Pinpoint the cell where the given text exists, returning its (X, Y) midpoint coordinate. 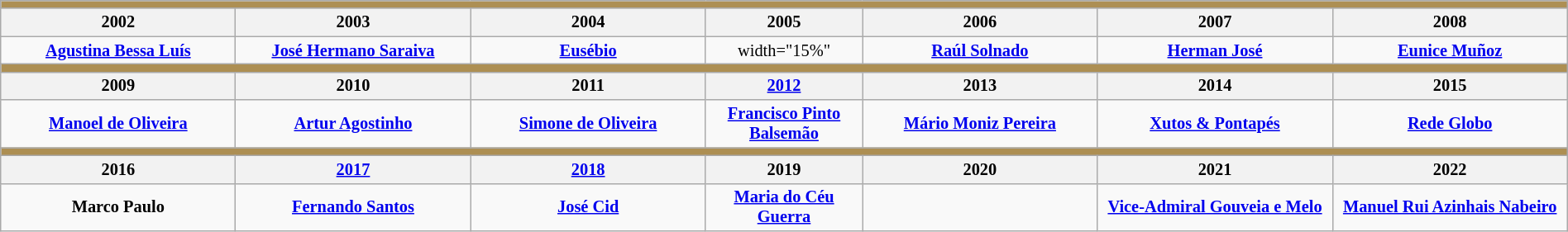
Raúl Solnado (980, 50)
2006 (980, 22)
2010 (353, 86)
2008 (1450, 22)
2005 (784, 22)
Vice-Admiral Gouveia e Melo (1215, 207)
Maria do Céu Guerra (784, 207)
Simone de Oliveira (588, 124)
Herman José (1215, 50)
2003 (353, 22)
Manoel de Oliveira (118, 124)
2012 (784, 86)
Eusébio (588, 50)
José Cid (588, 207)
2009 (118, 86)
Manuel Rui Azinhais Nabeiro (1450, 207)
Eunice Muñoz (1450, 50)
2011 (588, 86)
2018 (588, 169)
Rede Globo (1450, 124)
Artur Agostinho (353, 124)
2021 (1215, 169)
2017 (353, 169)
Mário Moniz Pereira (980, 124)
2013 (980, 86)
Fernando Santos (353, 207)
2014 (1215, 86)
2007 (1215, 22)
2022 (1450, 169)
Agustina Bessa Luís (118, 50)
width="15%" (784, 50)
Marco Paulo (118, 207)
2016 (118, 169)
2019 (784, 169)
2004 (588, 22)
2015 (1450, 86)
2020 (980, 169)
José Hermano Saraiva (353, 50)
Francisco Pinto Balsemão (784, 124)
2002 (118, 22)
Xutos & Pontapés (1215, 124)
